Search for the cell housing the specified text and yield its [x, y] center coordinate. 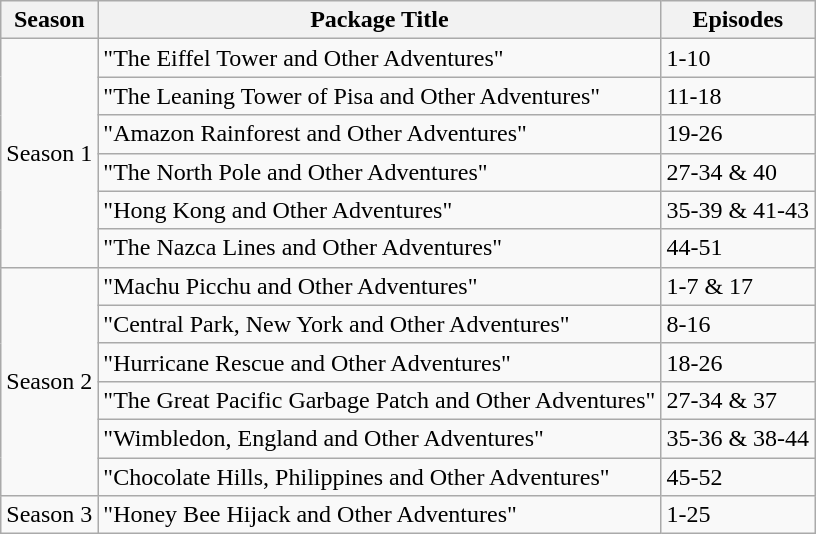
27-34 & 40 [738, 172]
"Chocolate Hills, Philippines and Other Adventures" [380, 477]
35-36 & 38-44 [738, 438]
Episodes [738, 20]
"Hong Kong and Other Adventures" [380, 210]
11-18 [738, 96]
"Hurricane Rescue and Other Adventures" [380, 362]
35-39 & 41-43 [738, 210]
"The North Pole and Other Adventures" [380, 172]
Season [50, 20]
"Wimbledon, England and Other Adventures" [380, 438]
Season 1 [50, 153]
"The Great Pacific Garbage Patch and Other Adventures" [380, 400]
1-25 [738, 515]
1-7 & 17 [738, 286]
Package Title [380, 20]
"The Eiffel Tower and Other Adventures" [380, 58]
Season 2 [50, 381]
8-16 [738, 324]
"Central Park, New York and Other Adventures" [380, 324]
"Amazon Rainforest and Other Adventures" [380, 134]
Season 3 [50, 515]
"The Nazca Lines and Other Adventures" [380, 248]
45-52 [738, 477]
18-26 [738, 362]
27-34 & 37 [738, 400]
"Machu Picchu and Other Adventures" [380, 286]
1-10 [738, 58]
"The Leaning Tower of Pisa and Other Adventures" [380, 96]
44-51 [738, 248]
19-26 [738, 134]
"Honey Bee Hijack and Other Adventures" [380, 515]
